Determine the (x, y) coordinate at the center of the cell enclosing the given text.  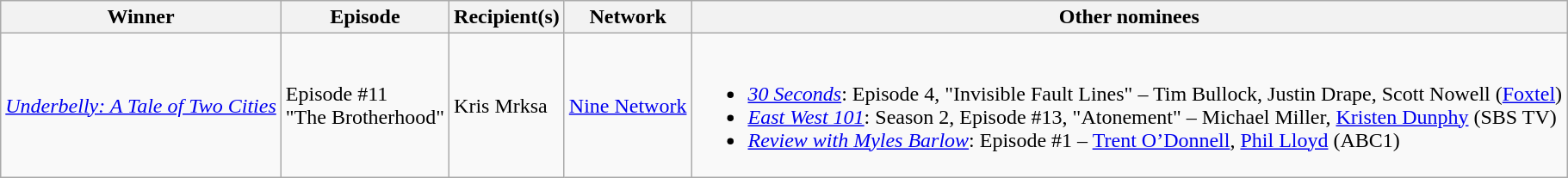
Other nominees (1130, 17)
Underbelly: A Tale of Two Cities (141, 105)
Episode #11"The Brotherhood" (365, 105)
Episode (365, 17)
Recipient(s) (507, 17)
Winner (141, 17)
Network (628, 17)
Nine Network (628, 105)
Kris Mrksa (507, 105)
